For the text-containing cell, return its midpoint in (x, y) coordinate format. 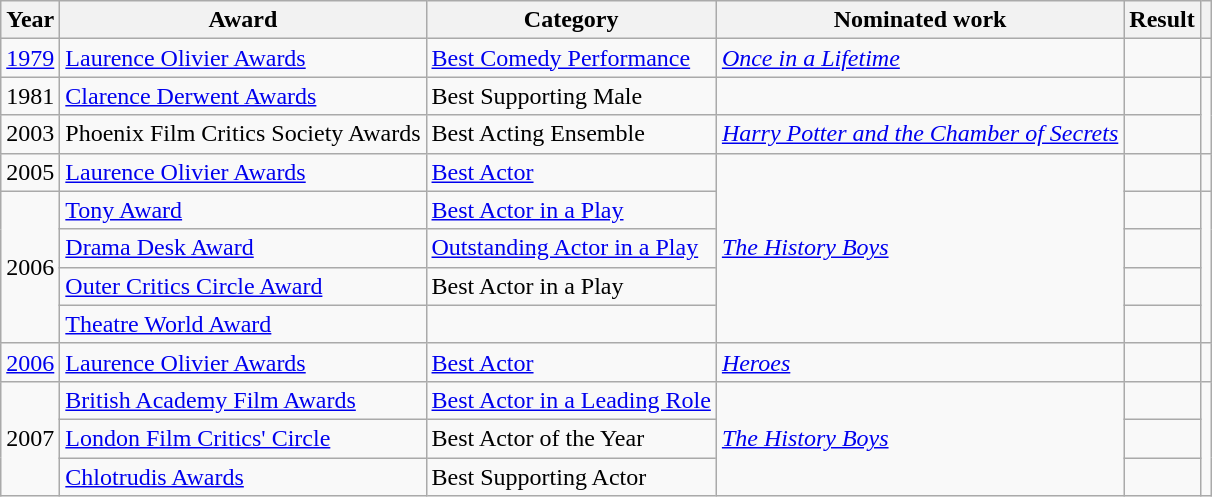
Outer Critics Circle Award (243, 286)
Result (1162, 20)
Harry Potter and the Chamber of Secrets (920, 134)
Drama Desk Award (243, 248)
2005 (30, 172)
2007 (30, 438)
Outstanding Actor in a Play (571, 248)
Best Actor of the Year (571, 438)
Best Supporting Actor (571, 477)
Chlotrudis Awards (243, 477)
London Film Critics' Circle (243, 438)
Year (30, 20)
Best Comedy Performance (571, 58)
1979 (30, 58)
Best Actor in a Leading Role (571, 400)
Tony Award (243, 210)
Clarence Derwent Awards (243, 96)
Phoenix Film Critics Society Awards (243, 134)
Once in a Lifetime (920, 58)
Theatre World Award (243, 324)
Best Supporting Male (571, 96)
1981 (30, 96)
Award (243, 20)
Best Acting Ensemble (571, 134)
Category (571, 20)
2003 (30, 134)
British Academy Film Awards (243, 400)
Heroes (920, 362)
Nominated work (920, 20)
